Detect which cell encompasses the target text, then output its [x, y] center coordinate. 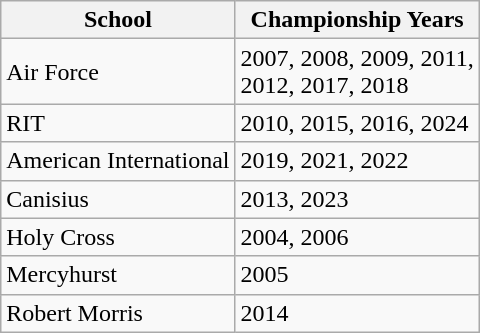
2007, 2008, 2009, 2011,2012, 2017, 2018 [357, 72]
Mercyhurst [118, 275]
School [118, 20]
Holy Cross [118, 237]
Canisius [118, 199]
RIT [118, 123]
American International [118, 161]
2019, 2021, 2022 [357, 161]
2004, 2006 [357, 237]
Air Force [118, 72]
2010, 2015, 2016, 2024 [357, 123]
2005 [357, 275]
2014 [357, 313]
Robert Morris [118, 313]
Championship Years [357, 20]
2013, 2023 [357, 199]
